Return the [X, Y] coordinate for the center point of the cell that contains the specified text.  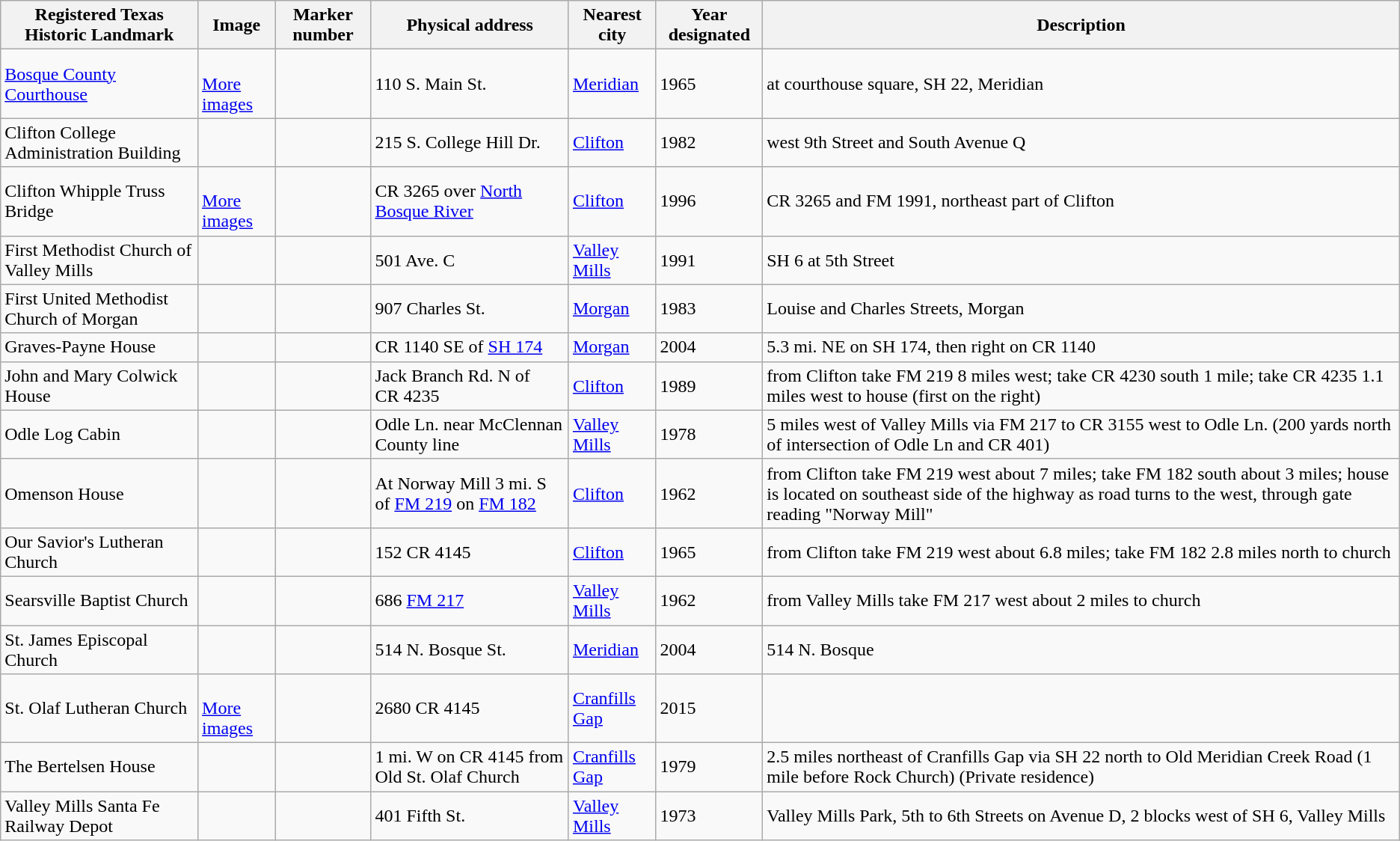
686 FM 217 [470, 600]
The Bertelsen House [99, 768]
5 miles west of Valley Mills via FM 217 to CR 3155 west to Odle Ln. (200 yards north of intersection of Odle Ln and CR 401) [1081, 434]
Omenson House [99, 493]
from Clifton take FM 219 8 miles west; take CR 4230 south 1 mile; take CR 4235 1.1 miles west to house (first on the right) [1081, 386]
St. James Episcopal Church [99, 649]
401 Fifth St. [470, 816]
Valley Mills Santa Fe Railway Depot [99, 816]
Jack Branch Rd. N of CR 4235 [470, 386]
Bosque County Courthouse [99, 84]
1996 [709, 201]
Nearest city [612, 25]
First Methodist Church of Valley Mills [99, 260]
CR 3265 and FM 1991, northeast part of Clifton [1081, 201]
514 N. Bosque St. [470, 649]
Image [236, 25]
5.3 mi. NE on SH 174, then right on CR 1140 [1081, 347]
from Clifton take FM 219 west about 6.8 miles; take FM 182 2.8 miles north to church [1081, 552]
514 N. Bosque [1081, 649]
John and Mary Colwick House [99, 386]
152 CR 4145 [470, 552]
SH 6 at 5th Street [1081, 260]
Year designated [709, 25]
2015 [709, 709]
Odle Log Cabin [99, 434]
1978 [709, 434]
Graves-Payne House [99, 347]
First United Methodist Church of Morgan [99, 308]
1 mi. W on CR 4145 from Old St. Olaf Church [470, 768]
west 9th Street and South Avenue Q [1081, 142]
215 S. College Hill Dr. [470, 142]
2.5 miles northeast of Cranfills Gap via SH 22 north to Old Meridian Creek Road (1 mile before Rock Church) (Private residence) [1081, 768]
1982 [709, 142]
At Norway Mill 3 mi. S of FM 219 on FM 182 [470, 493]
1983 [709, 308]
Searsville Baptist Church [99, 600]
Clifton Whipple Truss Bridge [99, 201]
Description [1081, 25]
1973 [709, 816]
Odle Ln. near McClennan County line [470, 434]
Registered Texas Historic Landmark [99, 25]
1979 [709, 768]
Clifton College Administration Building [99, 142]
907 Charles St. [470, 308]
CR 3265 over North Bosque River [470, 201]
Valley Mills Park, 5th to 6th Streets on Avenue D, 2 blocks west of SH 6, Valley Mills [1081, 816]
Marker number [323, 25]
Louise and Charles Streets, Morgan [1081, 308]
CR 1140 SE of SH 174 [470, 347]
2680 CR 4145 [470, 709]
1989 [709, 386]
from Valley Mills take FM 217 west about 2 miles to church [1081, 600]
at courthouse square, SH 22, Meridian [1081, 84]
Physical address [470, 25]
501 Ave. C [470, 260]
St. Olaf Lutheran Church [99, 709]
Our Savior's Lutheran Church [99, 552]
110 S. Main St. [470, 84]
1991 [709, 260]
